From the cell containing the given text, extract its center point as (X, Y) coordinate. 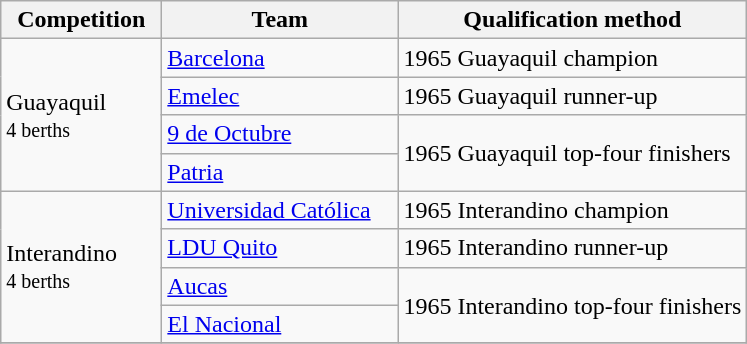
Aucas (280, 286)
9 de Octubre (280, 134)
1965 Interandino champion (572, 210)
Barcelona (280, 58)
Emelec (280, 96)
Interandino4 berths (82, 267)
Qualification method (572, 20)
1965 Guayaquil champion (572, 58)
1965 Guayaquil top-four finishers (572, 153)
Patria (280, 172)
Team (280, 20)
LDU Quito (280, 248)
Guayaquil4 berths (82, 115)
Competition (82, 20)
Universidad Católica (280, 210)
1965 Guayaquil runner-up (572, 96)
El Nacional (280, 324)
1965 Interandino top-four finishers (572, 305)
1965 Interandino runner-up (572, 248)
